Pinpoint the cell where the given text exists, returning its (x, y) midpoint coordinate. 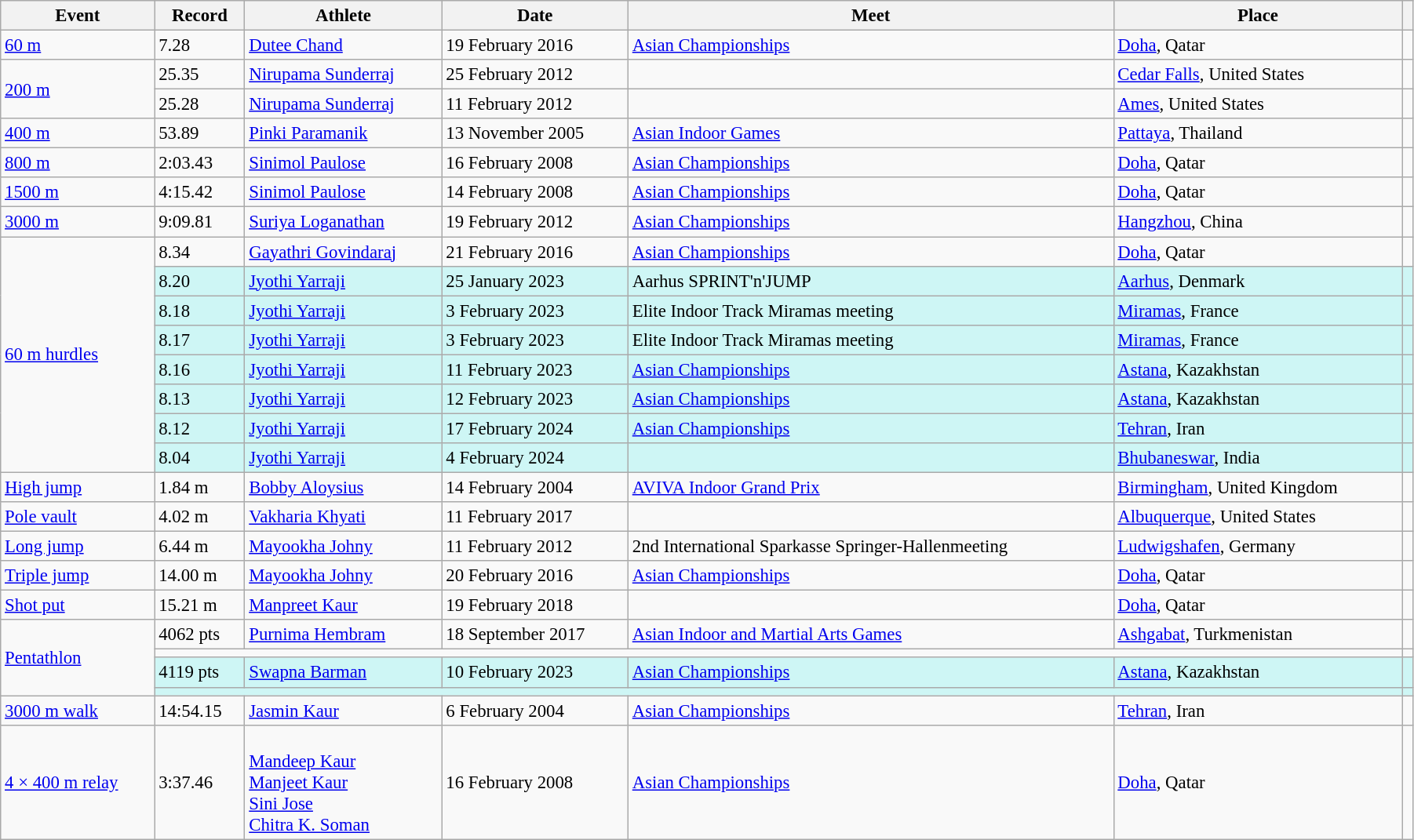
8.17 (199, 340)
9:09.81 (199, 222)
19 February 2018 (535, 605)
8.34 (199, 252)
1500 m (78, 192)
Pole vault (78, 517)
6.44 m (199, 547)
53.89 (199, 133)
13 November 2005 (535, 133)
4.02 m (199, 517)
Bobby Aloysius (344, 487)
Date (535, 16)
15.21 m (199, 605)
11 February 2017 (535, 517)
21 February 2016 (535, 252)
4 × 400 m relay (78, 782)
4119 pts (199, 673)
8.20 (199, 281)
3:37.46 (199, 782)
25.28 (199, 104)
Ames, United States (1258, 104)
25 February 2012 (535, 75)
14 February 2004 (535, 487)
Swapna Barman (344, 673)
8.16 (199, 369)
1.84 m (199, 487)
Jasmin Kaur (344, 711)
19 February 2016 (535, 45)
Vakharia Khyati (344, 517)
Record (199, 16)
Ashgabat, Turkmenistan (1258, 635)
Dutee Chand (344, 45)
8.13 (199, 399)
60 m (78, 45)
25 January 2023 (535, 281)
Gayathri Govindaraj (344, 252)
Suriya Loganathan (344, 222)
14:54.15 (199, 711)
Meet (871, 16)
8.12 (199, 428)
4:15.42 (199, 192)
12 February 2023 (535, 399)
Aarhus, Denmark (1258, 281)
3000 m (78, 222)
400 m (78, 133)
6 February 2004 (535, 711)
Asian Indoor and Martial Arts Games (871, 635)
Mandeep KaurManjeet KaurSini JoseChitra K. Soman (344, 782)
3000 m walk (78, 711)
Aarhus SPRINT'n'JUMP (871, 281)
High jump (78, 487)
19 February 2012 (535, 222)
Pinki Paramanik (344, 133)
Triple jump (78, 576)
Long jump (78, 547)
18 September 2017 (535, 635)
Pattaya, Thailand (1258, 133)
Birmingham, United Kingdom (1258, 487)
2nd International Sparkasse Springer-Hallenmeeting (871, 547)
4062 pts (199, 635)
14.00 m (199, 576)
800 m (78, 163)
Bhubaneswar, India (1258, 458)
Athlete (344, 16)
AVIVA Indoor Grand Prix (871, 487)
Place (1258, 16)
8.04 (199, 458)
2:03.43 (199, 163)
Purnima Hembram (344, 635)
Manpreet Kaur (344, 605)
200 m (78, 89)
Albuquerque, United States (1258, 517)
Cedar Falls, United States (1258, 75)
60 m hurdles (78, 355)
14 February 2008 (535, 192)
20 February 2016 (535, 576)
11 February 2023 (535, 369)
10 February 2023 (535, 673)
8.18 (199, 311)
7.28 (199, 45)
4 February 2024 (535, 458)
Hangzhou, China (1258, 222)
17 February 2024 (535, 428)
Shot put (78, 605)
Event (78, 16)
Pentathlon (78, 657)
25.35 (199, 75)
Asian Indoor Games (871, 133)
Ludwigshafen, Germany (1258, 547)
